Identify which cell holds the provided text, then report its [X, Y] central coordinate. 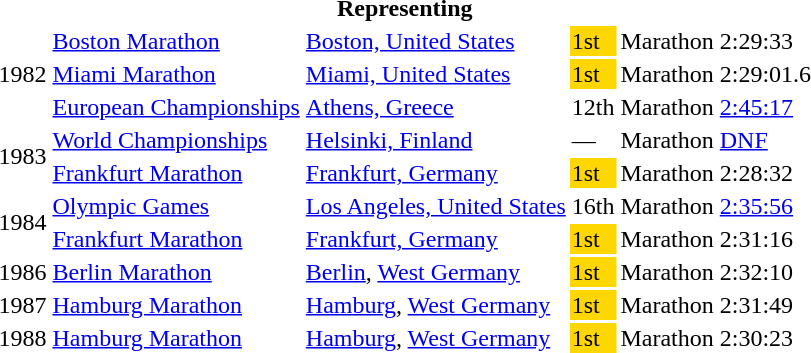
— [593, 140]
Berlin, West Germany [436, 272]
Miami, United States [436, 74]
Miami Marathon [176, 74]
Helsinki, Finland [436, 140]
Boston Marathon [176, 41]
Boston, United States [436, 41]
12th [593, 107]
Los Angeles, United States [436, 206]
Berlin Marathon [176, 272]
World Championships [176, 140]
European Championships [176, 107]
16th [593, 206]
Athens, Greece [436, 107]
Olympic Games [176, 206]
